Extract the (X, Y) coordinate from the center of the cell holding the provided text.  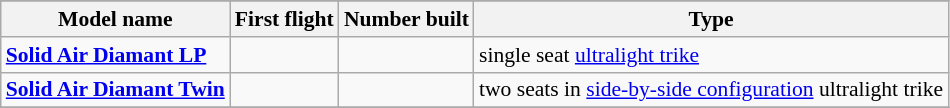
First flight (284, 19)
two seats in side-by-side configuration ultralight trike (711, 90)
Number built (406, 19)
Solid Air Diamant LP (116, 55)
Solid Air Diamant Twin (116, 90)
single seat ultralight trike (711, 55)
Model name (116, 19)
Type (711, 19)
